Determine the [x, y] coordinate at the center of the cell enclosing the given text.  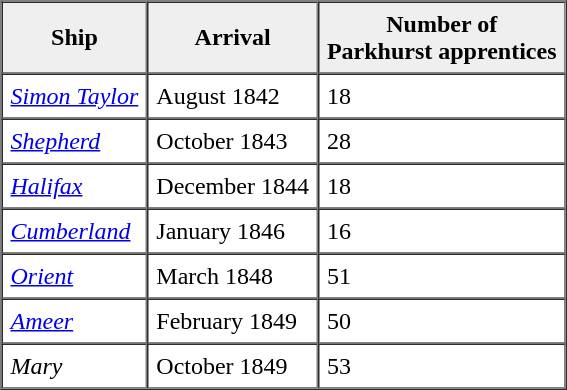
August 1842 [232, 96]
Number ofParkhurst apprentices [442, 38]
28 [442, 140]
Ship [75, 38]
Ameer [75, 320]
October 1849 [232, 366]
53 [442, 366]
Mary [75, 366]
Cumberland [75, 230]
December 1844 [232, 186]
Halifax [75, 186]
50 [442, 320]
March 1848 [232, 276]
February 1849 [232, 320]
January 1846 [232, 230]
Shepherd [75, 140]
51 [442, 276]
Arrival [232, 38]
Simon Taylor [75, 96]
16 [442, 230]
October 1843 [232, 140]
Orient [75, 276]
